Locate the cell with the specified text and output its [X, Y] center coordinate. 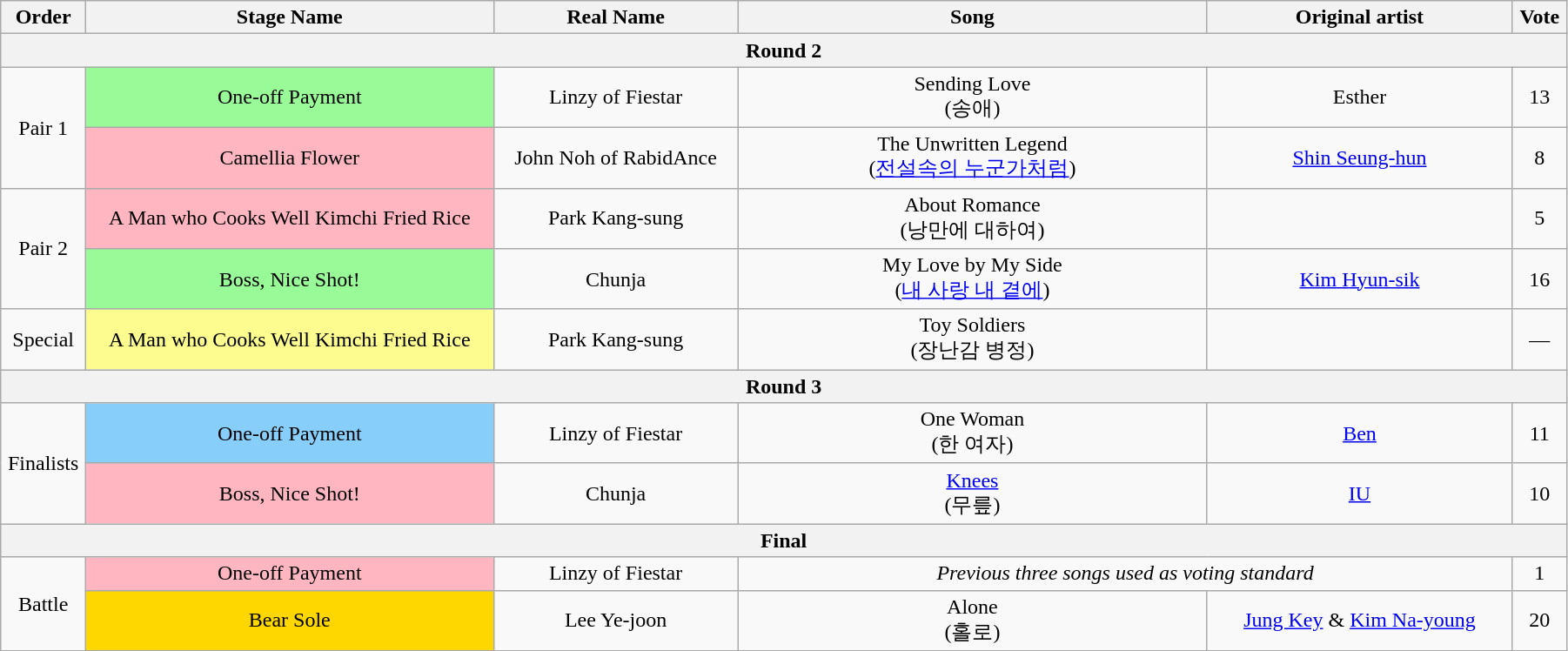
5 [1539, 218]
8 [1539, 158]
Sending Love(송애) [973, 97]
Special [44, 339]
My Love by My Side(내 사랑 내 곁에) [973, 279]
Esther [1359, 97]
Vote [1539, 17]
Jung Key & Kim Na-young [1359, 621]
Lee Ye-joon [616, 621]
Alone(홀로) [973, 621]
10 [1539, 493]
Battle [44, 604]
Real Name [616, 17]
About Romance(낭만에 대하여) [973, 218]
Original artist [1359, 17]
One Woman(한 여자) [973, 433]
Order [44, 17]
The Unwritten Legend(전설속의 누군가처럼) [973, 158]
Knees(무릎) [973, 493]
Ben [1359, 433]
1 [1539, 574]
Round 2 [784, 50]
Shin Seung-hun [1359, 158]
Finalists [44, 463]
13 [1539, 97]
— [1539, 339]
Final [784, 540]
16 [1539, 279]
Toy Soldiers(장난감 병정) [973, 339]
Pair 2 [44, 249]
Camellia Flower [290, 158]
John Noh of RabidAnce [616, 158]
Song [973, 17]
Previous three songs used as voting standard [1125, 574]
IU [1359, 493]
11 [1539, 433]
Bear Sole [290, 621]
20 [1539, 621]
Round 3 [784, 386]
Pair 1 [44, 127]
Stage Name [290, 17]
Kim Hyun-sik [1359, 279]
